Locate the cell with the specified text and output its (X, Y) center coordinate. 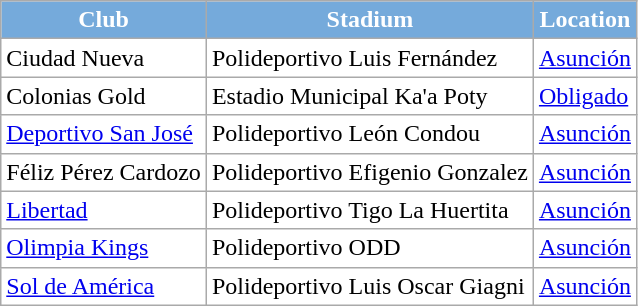
Obligado (584, 96)
Polideportivo Efigenio Gonzalez (370, 172)
Olimpia Kings (104, 248)
Location (584, 20)
Deportivo San José (104, 134)
Club (104, 20)
Stadium (370, 20)
Féliz Pérez Cardozo (104, 172)
Polideportivo Luis Oscar Giagni (370, 286)
Polideportivo León Condou (370, 134)
Sol de América (104, 286)
Polideportivo ODD (370, 248)
Ciudad Nueva (104, 58)
Polideportivo Luis Fernández (370, 58)
Libertad (104, 210)
Colonias Gold (104, 96)
Estadio Municipal Ka'a Poty (370, 96)
Polideportivo Tigo La Huertita (370, 210)
